Scan for the cell matching the given text and deliver its (X, Y) coordinate at center. 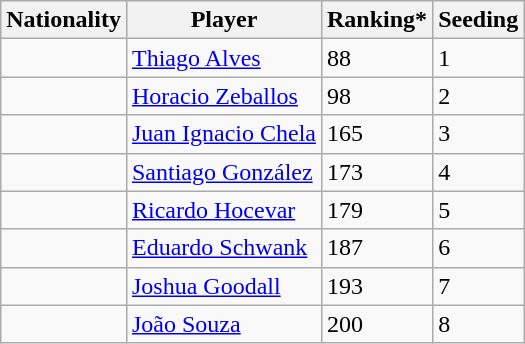
187 (376, 248)
Santiago González (224, 172)
8 (478, 324)
165 (376, 134)
2 (478, 96)
88 (376, 58)
7 (478, 286)
Ricardo Hocevar (224, 210)
Juan Ignacio Chela (224, 134)
Nationality (64, 20)
98 (376, 96)
3 (478, 134)
6 (478, 248)
173 (376, 172)
5 (478, 210)
200 (376, 324)
Ranking* (376, 20)
Horacio Zeballos (224, 96)
Seeding (478, 20)
Joshua Goodall (224, 286)
1 (478, 58)
João Souza (224, 324)
4 (478, 172)
Eduardo Schwank (224, 248)
Thiago Alves (224, 58)
193 (376, 286)
179 (376, 210)
Player (224, 20)
